Extract the (X, Y) coordinate from the center of the cell holding the provided text.  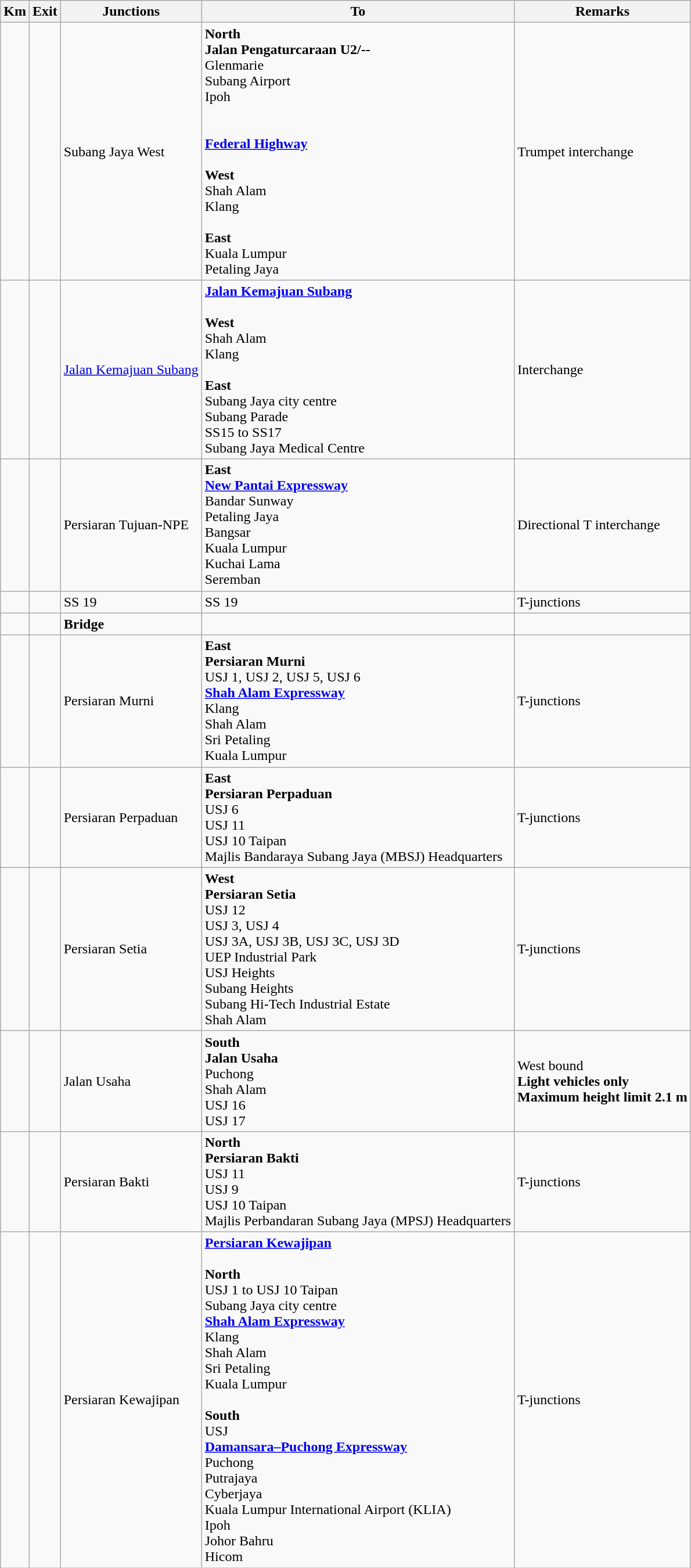
Remarks (603, 12)
Jalan Kemajuan Subang (131, 369)
To (358, 12)
Trumpet interchange (603, 151)
Persiaran Perpaduan (131, 817)
East New Pantai ExpresswayBandar SunwayPetaling JayaBangsarKuala LumpurKuchai LamaSeremban (358, 525)
Km (15, 12)
Exit (45, 12)
Jalan Kemajuan SubangWest Shah Alam KlangEastSubang Jaya city centreSubang ParadeSS15 to SS17Subang Jaya Medical Centre (358, 369)
Jalan Usaha (131, 1081)
Subang Jaya West (131, 151)
Persiaran Tujuan-NPE (131, 525)
Persiaran Setia (131, 949)
EastPersiaran MurniUSJ 1, USJ 2, USJ 5, USJ 6 Shah Alam ExpresswayKlangShah AlamSri PetalingKuala Lumpur (358, 701)
Directional T interchange (603, 525)
Persiaran Kewajipan (131, 1400)
SouthJalan UsahaPuchongShah AlamUSJ 16USJ 17 (358, 1081)
Interchange (603, 369)
EastPersiaran PerpaduanUSJ 6USJ 11USJ 10 TaipanMajlis Bandaraya Subang Jaya (MBSJ) Headquarters (358, 817)
Persiaran Bakti (131, 1182)
NorthJalan Pengaturcaraan U2/--GlenmarieSubang AirportIpoh Federal HighwayWestShah AlamKlangEastKuala LumpurPetaling Jaya (358, 151)
NorthPersiaran BaktiUSJ 11USJ 9USJ 10 TaipanMajlis Perbandaran Subang Jaya (MPSJ) Headquarters (358, 1182)
Bridge (131, 624)
West boundLight vehicles onlyMaximum height limit 2.1 m (603, 1081)
Junctions (131, 12)
Persiaran Murni (131, 701)
